Return the [x, y] coordinate for the center point of the cell that contains the specified text.  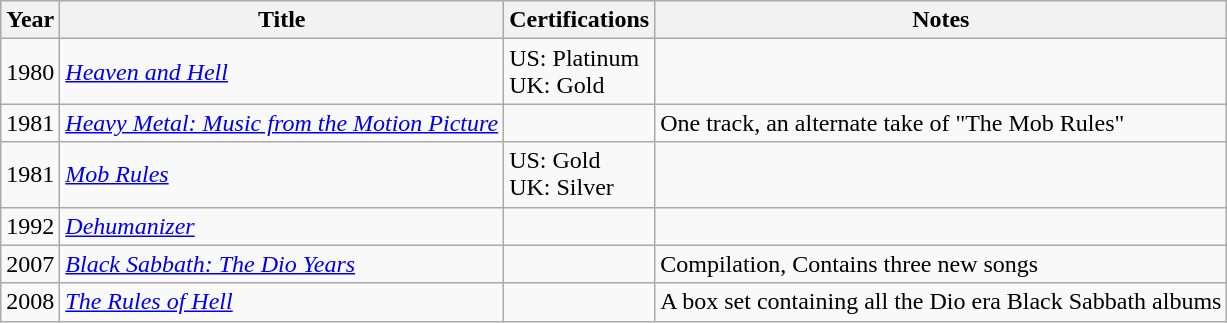
Heaven and Hell [282, 72]
Black Sabbath: The Dio Years [282, 264]
1980 [30, 72]
Title [282, 20]
A box set containing all the Dio era Black Sabbath albums [941, 302]
2007 [30, 264]
Dehumanizer [282, 226]
US: PlatinumUK: Gold [580, 72]
One track, an alternate take of "The Mob Rules" [941, 123]
The Rules of Hell [282, 302]
Heavy Metal: Music from the Motion Picture [282, 123]
1992 [30, 226]
2008 [30, 302]
Notes [941, 20]
Compilation, Contains three new songs [941, 264]
Certifications [580, 20]
US: GoldUK: Silver [580, 174]
Year [30, 20]
Mob Rules [282, 174]
